Provide the [X, Y] coordinate of the cell's center where the given text is located.  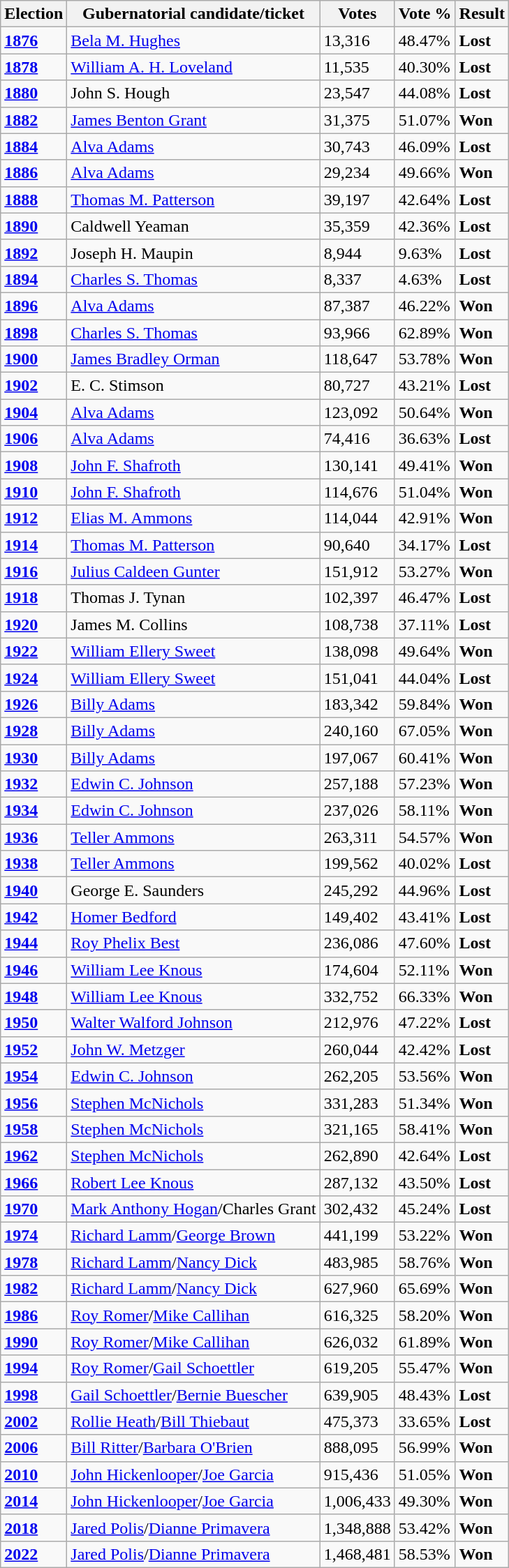
John S. Hough [193, 94]
262,205 [357, 1076]
102,397 [357, 598]
53.22% [425, 1236]
1880 [34, 94]
1902 [34, 386]
James M. Collins [193, 625]
2014 [34, 1501]
130,141 [357, 465]
1914 [34, 545]
51.05% [425, 1474]
43.41% [425, 917]
441,199 [357, 1236]
1918 [34, 598]
1942 [34, 917]
56.99% [425, 1448]
Julius Caldeen Gunter [193, 572]
47.22% [425, 1023]
53.78% [425, 359]
149,402 [357, 917]
87,387 [357, 306]
8,337 [357, 279]
58.76% [425, 1262]
212,976 [357, 1023]
66.33% [425, 996]
1896 [34, 306]
199,562 [357, 864]
34.17% [425, 545]
114,676 [357, 492]
1932 [34, 784]
51.07% [425, 120]
52.11% [425, 970]
2006 [34, 1448]
1924 [34, 678]
42.36% [425, 226]
118,647 [357, 359]
1906 [34, 439]
287,132 [357, 1183]
1,468,481 [357, 1554]
1956 [34, 1103]
Mark Anthony Hogan/Charles Grant [193, 1209]
263,311 [357, 837]
Gubernatorial candidate/ticket [193, 14]
30,743 [357, 147]
53.42% [425, 1528]
James Bradley Orman [193, 359]
58.41% [425, 1129]
93,966 [357, 333]
1884 [34, 147]
619,205 [357, 1368]
1978 [34, 1262]
1888 [34, 200]
123,092 [357, 412]
Homer Bedford [193, 917]
Thomas J. Tynan [193, 598]
1892 [34, 253]
62.89% [425, 333]
John W. Metzger [193, 1050]
Vote % [425, 14]
11,535 [357, 67]
1938 [34, 864]
1998 [34, 1395]
197,067 [357, 757]
53.56% [425, 1076]
48.43% [425, 1395]
90,640 [357, 545]
302,432 [357, 1209]
174,604 [357, 970]
138,098 [357, 651]
1904 [34, 412]
Bill Ritter/Barbara O'Brien [193, 1448]
483,985 [357, 1262]
1,006,433 [357, 1501]
183,342 [357, 704]
43.21% [425, 386]
332,752 [357, 996]
Gail Schoettler/Bernie Buescher [193, 1395]
2002 [34, 1421]
57.23% [425, 784]
49.41% [425, 465]
1920 [34, 625]
33.65% [425, 1421]
260,044 [357, 1050]
42.42% [425, 1050]
65.69% [425, 1289]
51.04% [425, 492]
Walter Walford Johnson [193, 1023]
67.05% [425, 731]
46.47% [425, 598]
43.50% [425, 1183]
915,436 [357, 1474]
1954 [34, 1076]
1958 [34, 1129]
1878 [34, 67]
1990 [34, 1342]
331,283 [357, 1103]
29,234 [357, 173]
1930 [34, 757]
Votes [357, 14]
42.91% [425, 518]
58.20% [425, 1315]
1922 [34, 651]
1926 [34, 704]
Rollie Heath/Bill Thiebaut [193, 1421]
44.96% [425, 890]
49.66% [425, 173]
2018 [34, 1528]
36.63% [425, 439]
627,960 [357, 1289]
49.30% [425, 1501]
8,944 [357, 253]
108,738 [357, 625]
1994 [34, 1368]
1916 [34, 572]
E. C. Stimson [193, 386]
74,416 [357, 439]
1928 [34, 731]
1948 [34, 996]
1986 [34, 1315]
616,325 [357, 1315]
William A. H. Loveland [193, 67]
Joseph H. Maupin [193, 253]
Roy Phelix Best [193, 943]
1,348,888 [357, 1528]
2010 [34, 1474]
626,032 [357, 1342]
Richard Lamm/George Brown [193, 1236]
60.41% [425, 757]
1936 [34, 837]
59.84% [425, 704]
23,547 [357, 94]
54.57% [425, 837]
Elias M. Ammons [193, 518]
114,044 [357, 518]
1894 [34, 279]
1912 [34, 518]
50.64% [425, 412]
4.63% [425, 279]
237,026 [357, 811]
1934 [34, 811]
80,727 [357, 386]
1962 [34, 1156]
151,912 [357, 572]
46.09% [425, 147]
1908 [34, 465]
321,165 [357, 1129]
Roy Romer/Gail Schoettler [193, 1368]
44.08% [425, 94]
58.53% [425, 1554]
1952 [34, 1050]
639,905 [357, 1395]
257,188 [357, 784]
1974 [34, 1236]
475,373 [357, 1421]
1910 [34, 492]
Bela M. Hughes [193, 40]
236,086 [357, 943]
1966 [34, 1183]
61.89% [425, 1342]
Result [482, 14]
48.47% [425, 40]
45.24% [425, 1209]
49.64% [425, 651]
Election [34, 14]
1898 [34, 333]
51.34% [425, 1103]
1940 [34, 890]
58.11% [425, 811]
1982 [34, 1289]
46.22% [425, 306]
240,160 [357, 731]
13,316 [357, 40]
1944 [34, 943]
151,041 [357, 678]
James Benton Grant [193, 120]
2022 [34, 1554]
Robert Lee Knous [193, 1183]
47.60% [425, 943]
53.27% [425, 572]
1882 [34, 120]
Caldwell Yeaman [193, 226]
35,359 [357, 226]
1886 [34, 173]
1970 [34, 1209]
40.30% [425, 67]
37.11% [425, 625]
40.02% [425, 864]
1900 [34, 359]
55.47% [425, 1368]
262,890 [357, 1156]
39,197 [357, 200]
9.63% [425, 253]
888,095 [357, 1448]
1950 [34, 1023]
245,292 [357, 890]
31,375 [357, 120]
1946 [34, 970]
1890 [34, 226]
George E. Saunders [193, 890]
44.04% [425, 678]
1876 [34, 40]
